Scan for the cell matching the given text and deliver its [X, Y] coordinate at center. 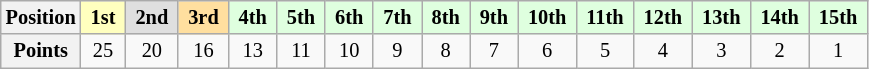
9 [397, 51]
7 [494, 51]
9th [494, 17]
15th [838, 17]
20 [152, 51]
13th [721, 17]
6th [349, 17]
6 [547, 51]
4th [253, 17]
4 [663, 51]
14th [779, 17]
11th [604, 17]
11 [301, 51]
3rd [203, 17]
16 [203, 51]
2nd [152, 17]
13 [253, 51]
Position [41, 17]
7th [397, 17]
8th [446, 17]
10 [349, 51]
2 [779, 51]
8 [446, 51]
10th [547, 17]
1 [838, 51]
12th [663, 17]
5th [301, 17]
25 [104, 51]
Points [41, 51]
3 [721, 51]
5 [604, 51]
1st [104, 17]
